Return the (X, Y) coordinate for the center point of the cell that contains the specified text.  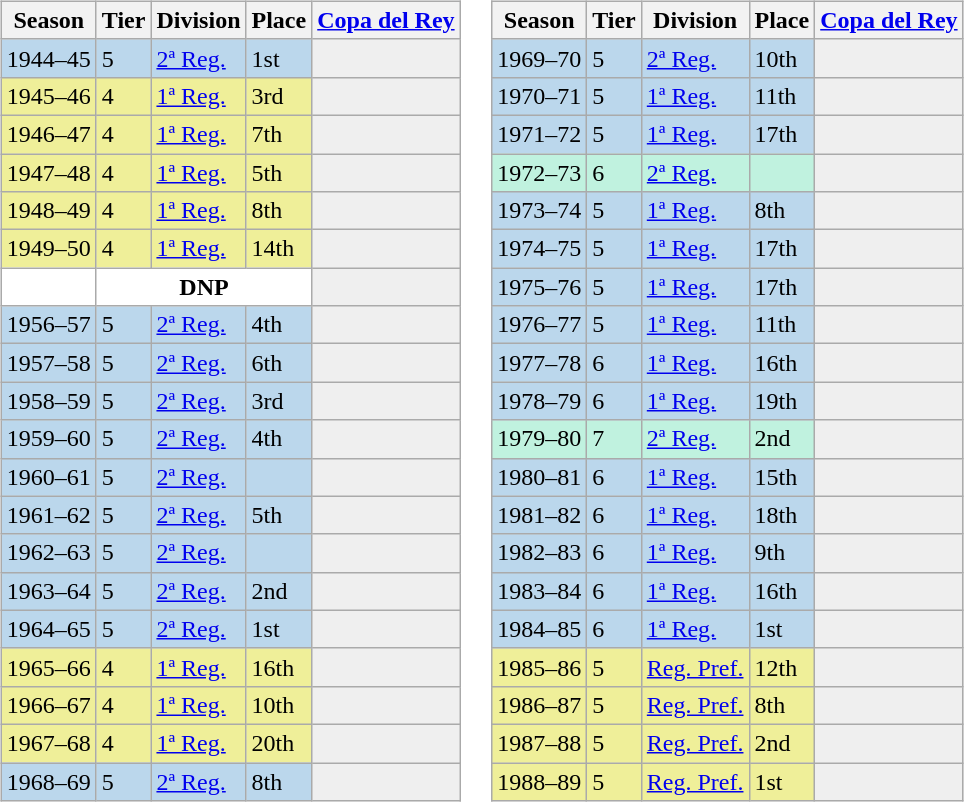
1966–67 (48, 705)
1957–58 (48, 363)
1976–77 (540, 325)
7 (614, 439)
1973–74 (540, 211)
1981–82 (540, 515)
1982–83 (540, 553)
1971–72 (540, 134)
1987–88 (540, 743)
1985–86 (540, 667)
1947–48 (48, 173)
1959–60 (48, 439)
1949–50 (48, 249)
1979–80 (540, 439)
9th (782, 553)
1978–79 (540, 401)
1984–85 (540, 629)
1980–81 (540, 477)
19th (782, 401)
1956–57 (48, 325)
15th (782, 477)
6th (279, 363)
1968–69 (48, 781)
14th (279, 249)
1969–70 (540, 58)
1960–61 (48, 477)
20th (279, 743)
1944–45 (48, 58)
1983–84 (540, 591)
DNP (204, 287)
1963–64 (48, 591)
1988–89 (540, 781)
7th (279, 134)
1975–76 (540, 287)
1948–49 (48, 211)
1974–75 (540, 249)
1965–66 (48, 667)
1972–73 (540, 173)
1946–47 (48, 134)
1964–65 (48, 629)
1967–68 (48, 743)
1986–87 (540, 705)
1961–62 (48, 515)
1958–59 (48, 401)
12th (782, 667)
1945–46 (48, 96)
1977–78 (540, 363)
1970–71 (540, 96)
18th (782, 515)
1962–63 (48, 553)
